Capture the cell that displays the provided text and extract its [X, Y] central coordinate. 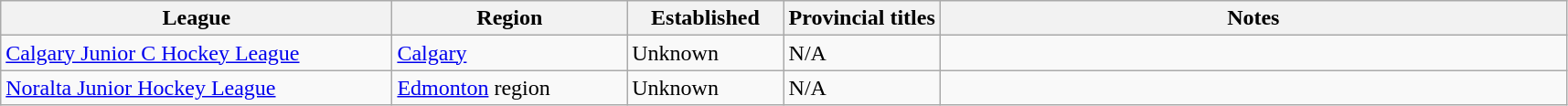
Established [706, 18]
Calgary [510, 53]
Region [510, 18]
Calgary Junior C Hockey League [197, 53]
League [197, 18]
Edmonton region [510, 88]
Noralta Junior Hockey League [197, 88]
Notes [1253, 18]
Provincial titles [861, 18]
